Extract the (X, Y) coordinate from the center of the cell holding the provided text.  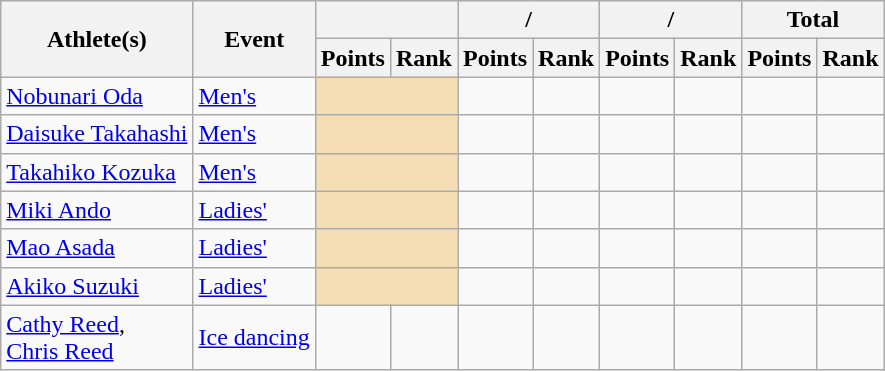
Total (813, 20)
Ice dancing (254, 338)
Event (254, 39)
Mao Asada (97, 248)
Daisuke Takahashi (97, 134)
Athlete(s) (97, 39)
Miki Ando (97, 210)
Akiko Suzuki (97, 286)
Nobunari Oda (97, 96)
Cathy Reed, Chris Reed (97, 338)
Takahiko Kozuka (97, 172)
